Return (x, y) of the center of cell containing provided text 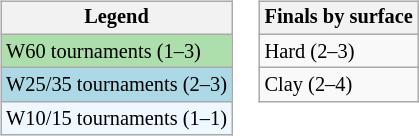
Finals by surface (339, 18)
W25/35 tournaments (2–3) (116, 85)
W60 tournaments (1–3) (116, 51)
Hard (2–3) (339, 51)
Legend (116, 18)
W10/15 tournaments (1–1) (116, 119)
Clay (2–4) (339, 85)
